Find where the given text appears and provide that cell's center as (X, Y) coordinate. 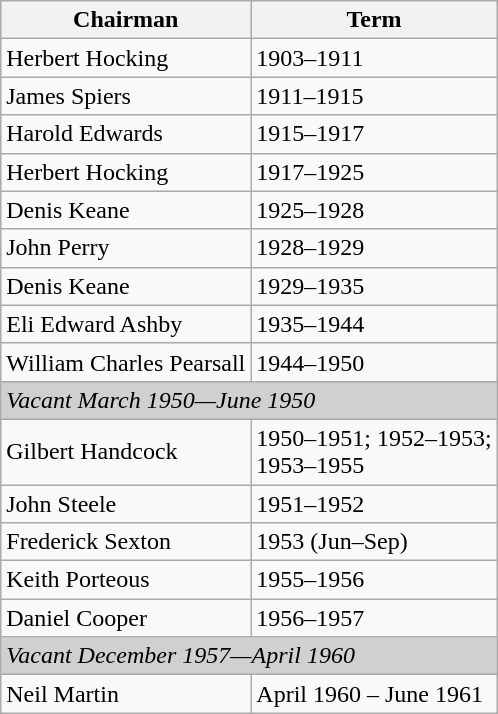
1935–1944 (374, 324)
John Steele (126, 503)
1953 (Jun–Sep) (374, 542)
Chairman (126, 20)
April 1960 – June 1961 (374, 694)
William Charles Pearsall (126, 362)
Frederick Sexton (126, 542)
Eli Edward Ashby (126, 324)
Daniel Cooper (126, 618)
Neil Martin (126, 694)
1956–1957 (374, 618)
Gilbert Handcock (126, 452)
James Spiers (126, 96)
Harold Edwards (126, 134)
1944–1950 (374, 362)
1903–1911 (374, 58)
John Perry (126, 248)
1925–1928 (374, 210)
Vacant March 1950—June 1950 (249, 400)
1955–1956 (374, 580)
Term (374, 20)
1917–1925 (374, 172)
1915–1917 (374, 134)
1928–1929 (374, 248)
1911–1915 (374, 96)
1951–1952 (374, 503)
Keith Porteous (126, 580)
1950–1951; 1952–1953;1953–1955 (374, 452)
1929–1935 (374, 286)
Vacant December 1957—April 1960 (249, 656)
